For the text-containing cell, return its midpoint in (x, y) coordinate format. 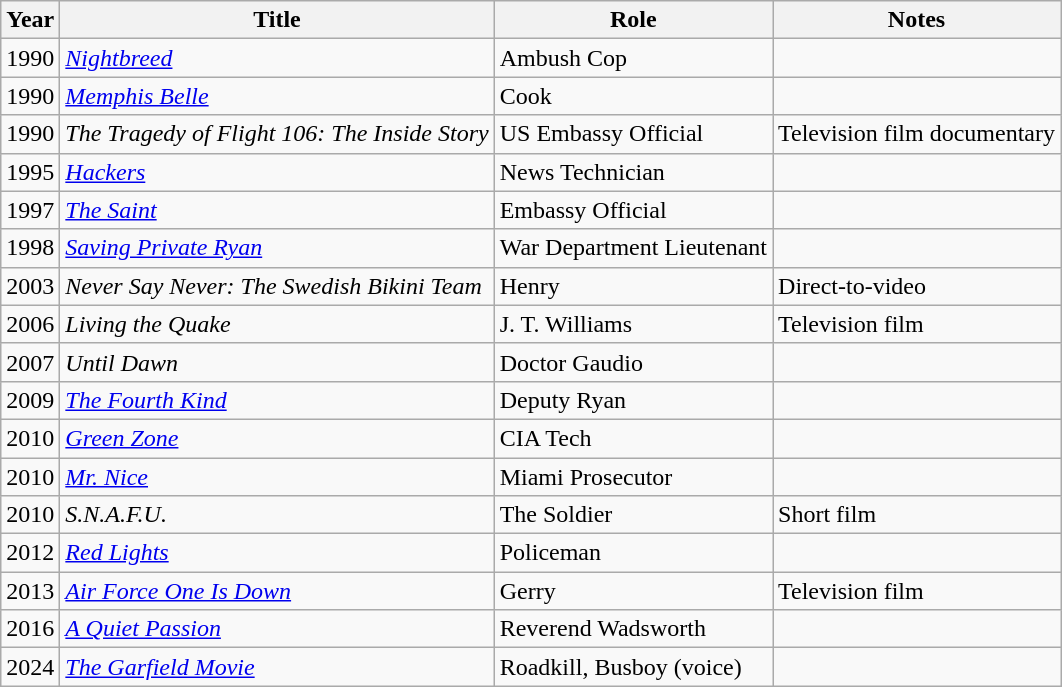
2003 (30, 286)
Television film documentary (917, 134)
Saving Private Ryan (277, 248)
Roadkill, Busboy (voice) (633, 667)
Air Force One Is Down (277, 591)
The Tragedy of Flight 106: The Inside Story (277, 134)
Until Dawn (277, 362)
Nightbreed (277, 58)
Year (30, 20)
Red Lights (277, 553)
Role (633, 20)
Gerry (633, 591)
War Department Lieutenant (633, 248)
Title (277, 20)
Cook (633, 96)
CIA Tech (633, 438)
Miami Prosecutor (633, 477)
Reverend Wadsworth (633, 629)
Doctor Gaudio (633, 362)
2024 (30, 667)
The Soldier (633, 515)
The Saint (277, 210)
S.N.A.F.U. (277, 515)
Memphis Belle (277, 96)
2016 (30, 629)
2006 (30, 324)
Hackers (277, 172)
The Fourth Kind (277, 400)
Embassy Official (633, 210)
A Quiet Passion (277, 629)
Mr. Nice (277, 477)
Living the Quake (277, 324)
1998 (30, 248)
US Embassy Official (633, 134)
Never Say Never: The Swedish Bikini Team (277, 286)
J. T. Williams (633, 324)
Policeman (633, 553)
2012 (30, 553)
2007 (30, 362)
Ambush Cop (633, 58)
Green Zone (277, 438)
Notes (917, 20)
Henry (633, 286)
The Garfield Movie (277, 667)
2013 (30, 591)
Direct-to-video (917, 286)
News Technician (633, 172)
1995 (30, 172)
Deputy Ryan (633, 400)
2009 (30, 400)
Short film (917, 515)
1997 (30, 210)
